Search for the cell housing the specified text and yield its (X, Y) center coordinate. 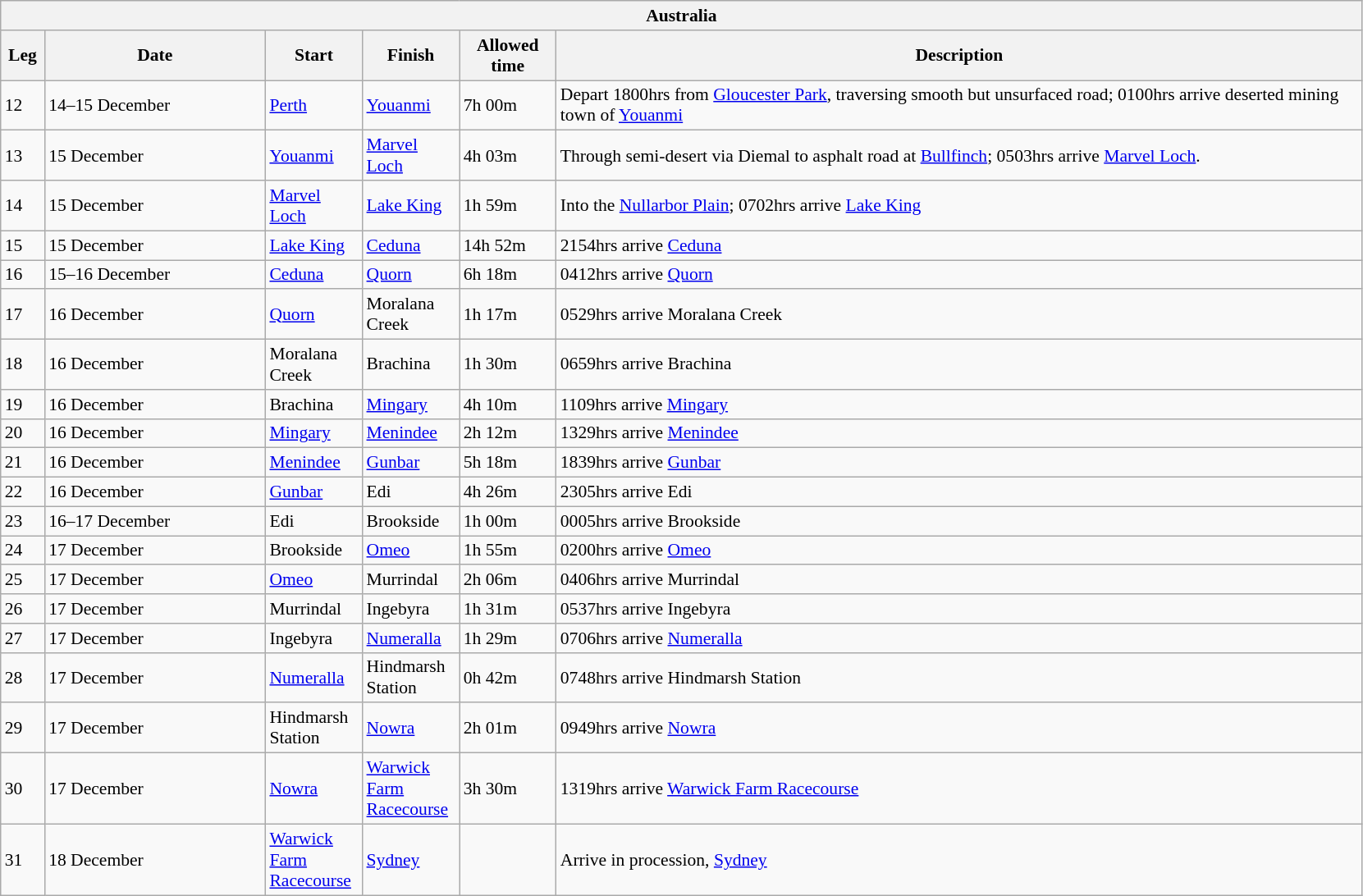
1h 17m (508, 315)
12 (23, 105)
0748hrs arrive Hindmarsh Station (959, 678)
Sydney (411, 860)
0406hrs arrive Murrindal (959, 580)
Finish (411, 56)
Date (154, 56)
Through semi-desert via Diemal to asphalt road at Bullfinch; 0503hrs arrive Marvel Loch. (959, 156)
Depart 1800hrs from Gloucester Park, traversing smooth but unsurfaced road; 0100hrs arrive deserted mining town of Youanmi (959, 105)
1h 31m (508, 609)
15 (23, 245)
0529hrs arrive Moralana Creek (959, 315)
0659hrs arrive Brachina (959, 364)
Description (959, 56)
1109hrs arrive Mingary (959, 405)
24 (23, 551)
28 (23, 678)
1h 55m (508, 551)
2h 01m (508, 729)
7h 00m (508, 105)
26 (23, 609)
16 (23, 275)
0412hrs arrive Quorn (959, 275)
1319hrs arrive Warwick Farm Racecourse (959, 789)
1839hrs arrive Gunbar (959, 463)
Start (313, 56)
18 (23, 364)
31 (23, 860)
19 (23, 405)
Australia (681, 16)
0706hrs arrive Numeralla (959, 638)
1h 30m (508, 364)
4h 03m (508, 156)
1h 00m (508, 521)
20 (23, 433)
30 (23, 789)
0005hrs arrive Brookside (959, 521)
0537hrs arrive Ingebyra (959, 609)
Into the Nullarbor Plain; 0702hrs arrive Lake King (959, 205)
14–15 December (154, 105)
1329hrs arrive Menindee (959, 433)
27 (23, 638)
4h 26m (508, 492)
1h 59m (508, 205)
2154hrs arrive Ceduna (959, 245)
14h 52m (508, 245)
Leg (23, 56)
16–17 December (154, 521)
25 (23, 580)
2305hrs arrive Edi (959, 492)
Arrive in procession, Sydney (959, 860)
29 (23, 729)
0949hrs arrive Nowra (959, 729)
17 (23, 315)
4h 10m (508, 405)
14 (23, 205)
13 (23, 156)
3h 30m (508, 789)
15–16 December (154, 275)
18 December (154, 860)
21 (23, 463)
1h 29m (508, 638)
22 (23, 492)
23 (23, 521)
Perth (313, 105)
2h 12m (508, 433)
0h 42m (508, 678)
2h 06m (508, 580)
Allowed time (508, 56)
6h 18m (508, 275)
5h 18m (508, 463)
0200hrs arrive Omeo (959, 551)
